Extract the [X, Y] coordinate from the center of the cell holding the provided text.  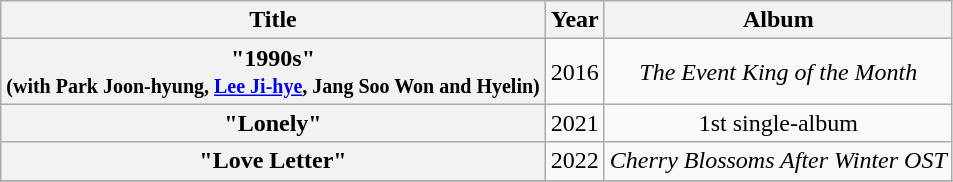
"Love Letter" [273, 161]
"Lonely" [273, 123]
2021 [574, 123]
Year [574, 20]
Cherry Blossoms After Winter OST [778, 161]
Album [778, 20]
2016 [574, 72]
2022 [574, 161]
Title [273, 20]
The Event King of the Month [778, 72]
"1990s" (with Park Joon-hyung, Lee Ji-hye, Jang Soo Won and Hyelin) [273, 72]
1st single-album [778, 123]
